Pinpoint the cell where the given text exists, returning its [X, Y] midpoint coordinate. 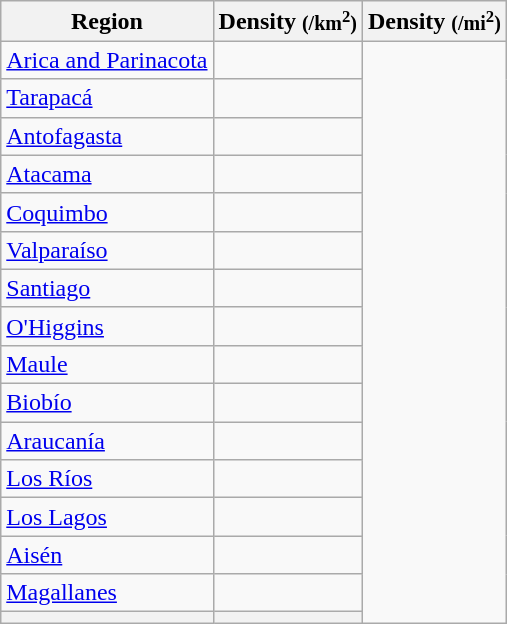
Arica and Parinacota [107, 60]
Density (/km2) [288, 21]
Region [107, 21]
Tarapacá [107, 98]
O'Higgins [107, 326]
Coquimbo [107, 212]
Maule [107, 364]
Santiago [107, 288]
Magallanes [107, 593]
Biobío [107, 403]
Density (/mi2) [434, 21]
Los Ríos [107, 479]
Aisén [107, 555]
Araucanía [107, 441]
Atacama [107, 174]
Valparaíso [107, 250]
Antofagasta [107, 136]
Los Lagos [107, 517]
